Capture the cell that displays the provided text and extract its [x, y] central coordinate. 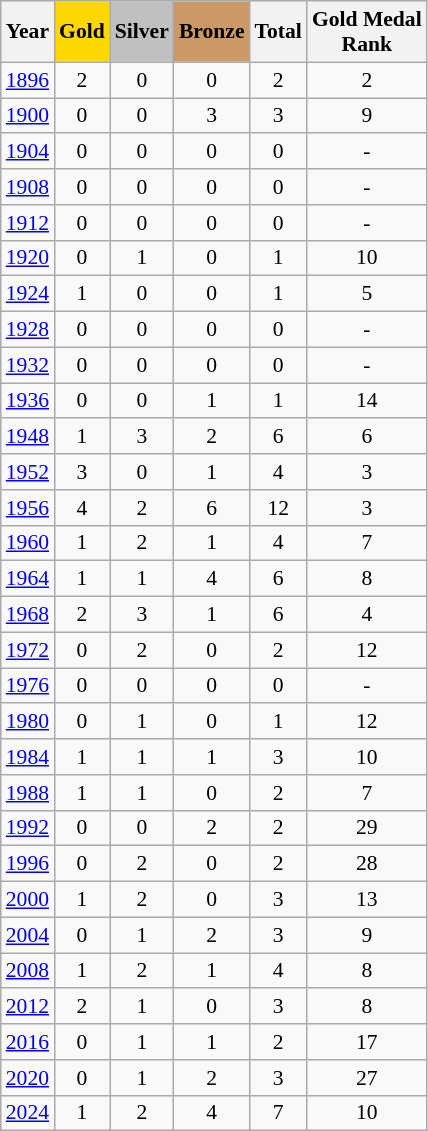
1976 [28, 686]
27 [367, 1078]
1928 [28, 330]
1920 [28, 258]
2004 [28, 935]
1996 [28, 864]
Silver [142, 32]
1932 [28, 365]
1988 [28, 793]
2024 [28, 1113]
1956 [28, 508]
17 [367, 1042]
1908 [28, 187]
2020 [28, 1078]
13 [367, 900]
1900 [28, 116]
1896 [28, 80]
1992 [28, 828]
1960 [28, 543]
14 [367, 401]
2008 [28, 971]
1980 [28, 722]
1912 [28, 223]
1904 [28, 152]
1968 [28, 615]
Total [278, 32]
28 [367, 864]
2012 [28, 1007]
2016 [28, 1042]
1924 [28, 294]
Gold Medal Rank [367, 32]
5 [367, 294]
1964 [28, 579]
1952 [28, 472]
Bronze [212, 32]
29 [367, 828]
2000 [28, 900]
1984 [28, 757]
Year [28, 32]
1936 [28, 401]
1972 [28, 650]
1948 [28, 437]
Gold [82, 32]
